Output the [X, Y] coordinate of the center of the cell containing the given text.  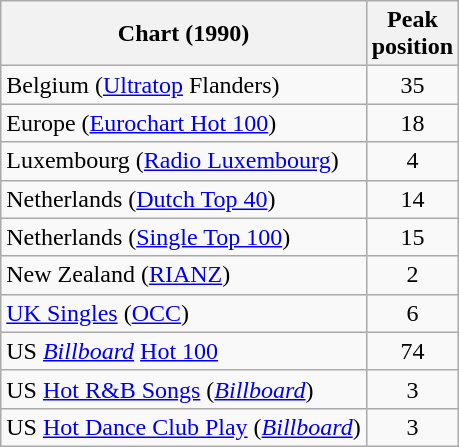
4 [412, 161]
18 [412, 123]
Peakposition [412, 34]
Belgium (Ultratop Flanders) [184, 85]
UK Singles (OCC) [184, 313]
New Zealand (RIANZ) [184, 275]
US Billboard Hot 100 [184, 351]
15 [412, 237]
35 [412, 85]
Luxembourg (Radio Luxembourg) [184, 161]
2 [412, 275]
14 [412, 199]
Netherlands (Dutch Top 40) [184, 199]
Chart (1990) [184, 34]
Netherlands (Single Top 100) [184, 237]
US Hot R&B Songs (Billboard) [184, 389]
Europe (Eurochart Hot 100) [184, 123]
74 [412, 351]
6 [412, 313]
US Hot Dance Club Play (Billboard) [184, 427]
